Return (X, Y) of the center of cell containing provided text 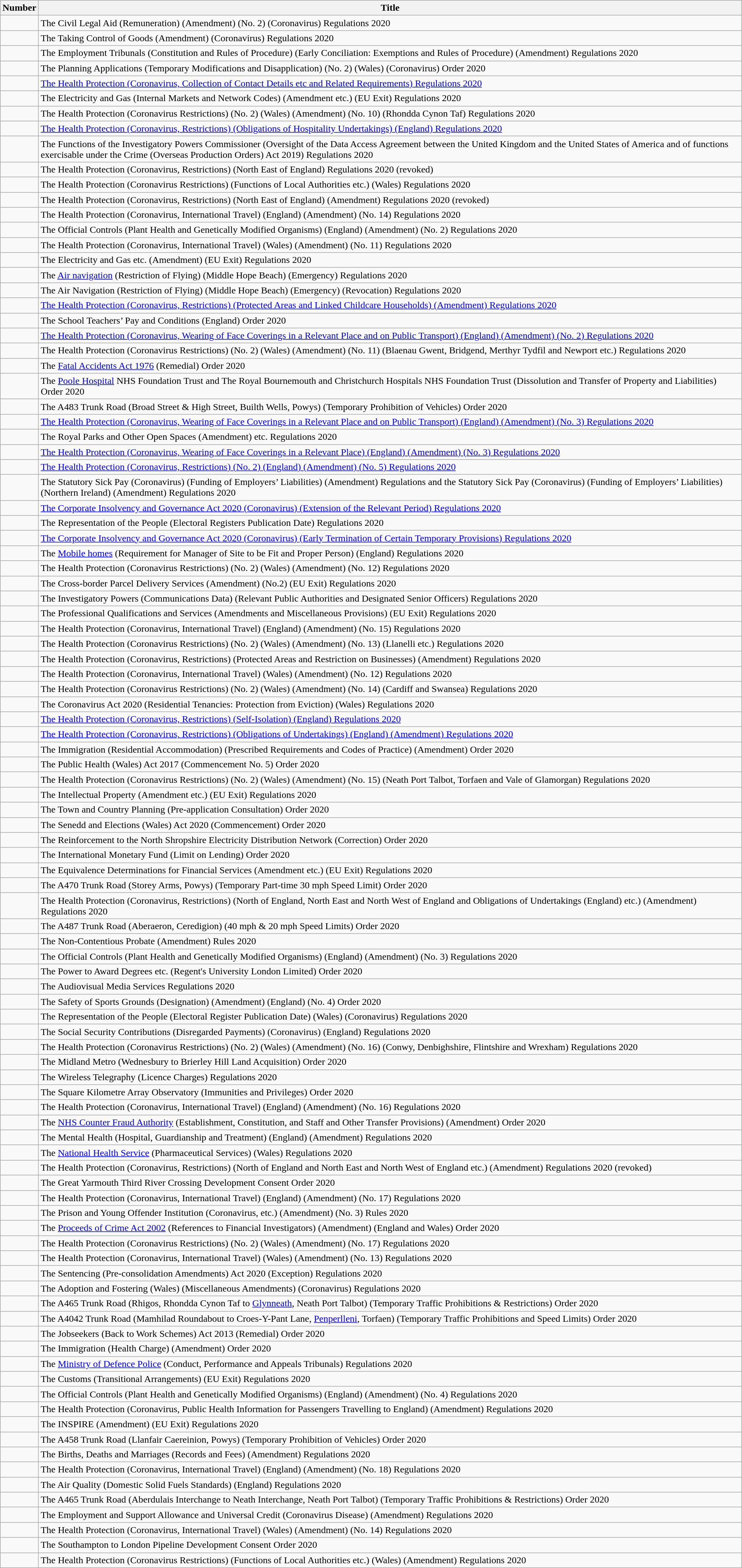
The Health Protection (Coronavirus, Collection of Contact Details etc and Related Requirements) Regulations 2020 (390, 83)
The Planning Applications (Temporary Modifications and Disapplication) (No. 2) (Wales) (Coronavirus) Order 2020 (390, 68)
The Births, Deaths and Marriages (Records and Fees) (Amendment) Regulations 2020 (390, 1455)
The Official Controls (Plant Health and Genetically Modified Organisms) (England) (Amendment) (No. 4) Regulations 2020 (390, 1394)
The Air Quality (Domestic Solid Fuels Standards) (England) Regulations 2020 (390, 1485)
The Audiovisual Media Services Regulations 2020 (390, 987)
Title (390, 8)
The Ministry of Defence Police (Conduct, Performance and Appeals Tribunals) Regulations 2020 (390, 1364)
The A470 Trunk Road (Storey Arms, Powys) (Temporary Part-time 30 mph Speed Limit) Order 2020 (390, 885)
The International Monetary Fund (Limit on Lending) Order 2020 (390, 855)
The Square Kilometre Array Observatory (Immunities and Privileges) Order 2020 (390, 1092)
The Health Protection (Coronavirus, Wearing of Face Coverings in a Relevant Place) (England) (Amendment) (No. 3) Regulations 2020 (390, 452)
The Reinforcement to the North Shropshire Electricity Distribution Network (Correction) Order 2020 (390, 840)
The Health Protection (Coronavirus, Restrictions) (Obligations of Undertakings) (England) (Amendment) Regulations 2020 (390, 734)
The Health Protection (Coronavirus, International Travel) (Wales) (Amendment) (No. 12) Regulations 2020 (390, 674)
The Corporate Insolvency and Governance Act 2020 (Coronavirus) (Extension of the Relevant Period) Regulations 2020 (390, 508)
The Coronavirus Act 2020 (Residential Tenancies: Protection from Eviction) (Wales) Regulations 2020 (390, 704)
The Taking Control of Goods (Amendment) (Coronavirus) Regulations 2020 (390, 38)
The Equivalence Determinations for Financial Services (Amendment etc.) (EU Exit) Regulations 2020 (390, 870)
The Power to Award Degrees etc. (Regent's University London Limited) Order 2020 (390, 972)
The Immigration (Residential Accommodation) (Prescribed Requirements and Codes of Practice) (Amendment) Order 2020 (390, 749)
The Wireless Telegraphy (Licence Charges) Regulations 2020 (390, 1077)
The Health Protection (Coronavirus, International Travel) (Wales) (Amendment) (No. 14) Regulations 2020 (390, 1530)
The National Health Service (Pharmaceutical Services) (Wales) Regulations 2020 (390, 1152)
The Fatal Accidents Act 1976 (Remedial) Order 2020 (390, 366)
The Proceeds of Crime Act 2002 (References to Financial Investigators) (Amendment) (England and Wales) Order 2020 (390, 1228)
The Electricity and Gas (Internal Markets and Network Codes) (Amendment etc.) (EU Exit) Regulations 2020 (390, 98)
The Health Protection (Coronavirus, International Travel) (England) (Amendment) (No. 15) Regulations 2020 (390, 629)
The A487 Trunk Road (Aberaeron, Ceredigion) (40 mph & 20 mph Speed Limits) Order 2020 (390, 926)
The A458 Trunk Road (Llanfair Caereinion, Powys) (Temporary Prohibition of Vehicles) Order 2020 (390, 1439)
The Mobile homes (Requirement for Manager of Site to be Fit and Proper Person) (England) Regulations 2020 (390, 553)
The Prison and Young Offender Institution (Coronavirus, etc.) (Amendment) (No. 3) Rules 2020 (390, 1213)
The Health Protection (Coronavirus Restrictions) (No. 2) (Wales) (Amendment) (No. 13) (Llanelli etc.) Regulations 2020 (390, 644)
The Customs (Transitional Arrangements) (EU Exit) Regulations 2020 (390, 1379)
The Social Security Contributions (Disregarded Payments) (Coronavirus) (England) Regulations 2020 (390, 1032)
The Health Protection (Coronavirus, International Travel) (England) (Amendment) (No. 16) Regulations 2020 (390, 1107)
The Health Protection (Coronavirus, International Travel) (Wales) (Amendment) (No. 13) Regulations 2020 (390, 1258)
The Corporate Insolvency and Governance Act 2020 (Coronavirus) (Early Termination of Certain Temporary Provisions) Regulations 2020 (390, 538)
The Health Protection (Coronavirus Restrictions) (Functions of Local Authorities etc.) (Wales) Regulations 2020 (390, 184)
The A465 Trunk Road (Aberdulais Interchange to Neath Interchange, Neath Port Talbot) (Temporary Traffic Prohibitions & Restrictions) Order 2020 (390, 1500)
The Health Protection (Coronavirus Restrictions) (No. 2) (Wales) (Amendment) (No. 10) (Rhondda Cynon Taf) Regulations 2020 (390, 113)
The Health Protection (Coronavirus, Public Health Information for Passengers Travelling to England) (Amendment) Regulations 2020 (390, 1409)
The Adoption and Fostering (Wales) (Miscellaneous Amendments) (Coronavirus) Regulations 2020 (390, 1288)
The Intellectual Property (Amendment etc.) (EU Exit) Regulations 2020 (390, 795)
The Senedd and Elections (Wales) Act 2020 (Commencement) Order 2020 (390, 825)
The Official Controls (Plant Health and Genetically Modified Organisms) (England) (Amendment) (No. 3) Regulations 2020 (390, 956)
The Representation of the People (Electoral Registers Publication Date) Regulations 2020 (390, 523)
The Immigration (Health Charge) (Amendment) Order 2020 (390, 1349)
The Health Protection (Coronavirus, International Travel) (England) (Amendment) (No. 18) Regulations 2020 (390, 1470)
The Jobseekers (Back to Work Schemes) Act 2013 (Remedial) Order 2020 (390, 1334)
The Health Protection (Coronavirus, Restrictions) (Protected Areas and Restriction on Businesses) (Amendment) Regulations 2020 (390, 659)
The Town and Country Planning (Pre-application Consultation) Order 2020 (390, 810)
The Official Controls (Plant Health and Genetically Modified Organisms) (England) (Amendment) (No. 2) Regulations 2020 (390, 230)
The Health Protection (Coronavirus Restrictions) (No. 2) (Wales) (Amendment) (No. 16) (Conwy, Denbighshire, Flintshire and Wrexham) Regulations 2020 (390, 1047)
The Non-Contentious Probate (Amendment) Rules 2020 (390, 941)
The Air Navigation (Restriction of Flying) (Middle Hope Beach) (Emergency) (Revocation) Regulations 2020 (390, 290)
The NHS Counter Fraud Authority (Establishment, Constitution, and Staff and Other Transfer Provisions) (Amendment) Order 2020 (390, 1122)
The Health Protection (Coronavirus Restrictions) (No. 2) (Wales) (Amendment) (No. 17) Regulations 2020 (390, 1243)
The Employment Tribunals (Constitution and Rules of Procedure) (Early Conciliation: Exemptions and Rules of Procedure) (Amendment) Regulations 2020 (390, 53)
The Health Protection (Coronavirus, Restrictions) (North East of England) Regulations 2020 (revoked) (390, 169)
The Health Protection (Coronavirus, Restrictions) (Obligations of Hospitality Undertakings) (England) Regulations 2020 (390, 128)
The Mental Health (Hospital, Guardianship and Treatment) (England) (Amendment) Regulations 2020 (390, 1137)
The Professional Qualifications and Services (Amendments and Miscellaneous Provisions) (EU Exit) Regulations 2020 (390, 613)
The Health Protection (Coronavirus Restrictions) (No. 2) (Wales) (Amendment) (No. 12) Regulations 2020 (390, 568)
The Health Protection (Coronavirus, International Travel) (England) (Amendment) (No. 14) Regulations 2020 (390, 215)
The Civil Legal Aid (Remuneration) (Amendment) (No. 2) (Coronavirus) Regulations 2020 (390, 23)
Number (19, 8)
The Great Yarmouth Third River Crossing Development Consent Order 2020 (390, 1183)
The Southampton to London Pipeline Development Consent Order 2020 (390, 1545)
The Midland Metro (Wednesbury to Brierley Hill Land Acquisition) Order 2020 (390, 1062)
The INSPIRE (Amendment) (EU Exit) Regulations 2020 (390, 1424)
The Air navigation (Restriction of Flying) (Middle Hope Beach) (Emergency) Regulations 2020 (390, 275)
The A483 Trunk Road (Broad Street & High Street, Builth Wells, Powys) (Temporary Prohibition of Vehicles) Order 2020 (390, 406)
The Sentencing (Pre-consolidation Amendments) Act 2020 (Exception) Regulations 2020 (390, 1273)
The Health Protection (Coronavirus, Restrictions) (North East of England) (Amendment) Regulations 2020 (revoked) (390, 199)
The Safety of Sports Grounds (Designation) (Amendment) (England) (No. 4) Order 2020 (390, 1002)
The A4042 Trunk Road (Mamhilad Roundabout to Croes-Y-Pant Lane, Penperlleni, Torfaen) (Temporary Traffic Prohibitions and Speed Limits) Order 2020 (390, 1319)
The Investigatory Powers (Communications Data) (Relevant Public Authorities and Designated Senior Officers) Regulations 2020 (390, 598)
The Royal Parks and Other Open Spaces (Amendment) etc. Regulations 2020 (390, 437)
The Employment and Support Allowance and Universal Credit (Coronavirus Disease) (Amendment) Regulations 2020 (390, 1515)
The Cross-border Parcel Delivery Services (Amendment) (No.2) (EU Exit) Regulations 2020 (390, 583)
The Health Protection (Coronavirus, Restrictions) (Self-Isolation) (England) Regulations 2020 (390, 719)
The A465 Trunk Road (Rhigos, Rhondda Cynon Taf to Glynneath, Neath Port Talbot) (Temporary Traffic Prohibitions & Restrictions) Order 2020 (390, 1303)
The School Teachers’ Pay and Conditions (England) Order 2020 (390, 320)
The Electricity and Gas etc. (Amendment) (EU Exit) Regulations 2020 (390, 260)
The Health Protection (Coronavirus Restrictions) (No. 2) (Wales) (Amendment) (No. 14) (Cardiff and Swansea) Regulations 2020 (390, 689)
The Health Protection (Coronavirus, International Travel) (Wales) (Amendment) (No. 11) Regulations 2020 (390, 245)
The Health Protection (Coronavirus, International Travel) (England) (Amendment) (No. 17) Regulations 2020 (390, 1198)
The Health Protection (Coronavirus, Restrictions) (No. 2) (England) (Amendment) (No. 5) Regulations 2020 (390, 467)
The Health Protection (Coronavirus, Restrictions) (Protected Areas and Linked Childcare Households) (Amendment) Regulations 2020 (390, 305)
The Health Protection (Coronavirus Restrictions) (Functions of Local Authorities etc.) (Wales) (Amendment) Regulations 2020 (390, 1560)
The Representation of the People (Electoral Register Publication Date) (Wales) (Coronavirus) Regulations 2020 (390, 1017)
The Public Health (Wales) Act 2017 (Commencement No. 5) Order 2020 (390, 765)
